Return the [X, Y] coordinate for the center point of the cell that contains the specified text.  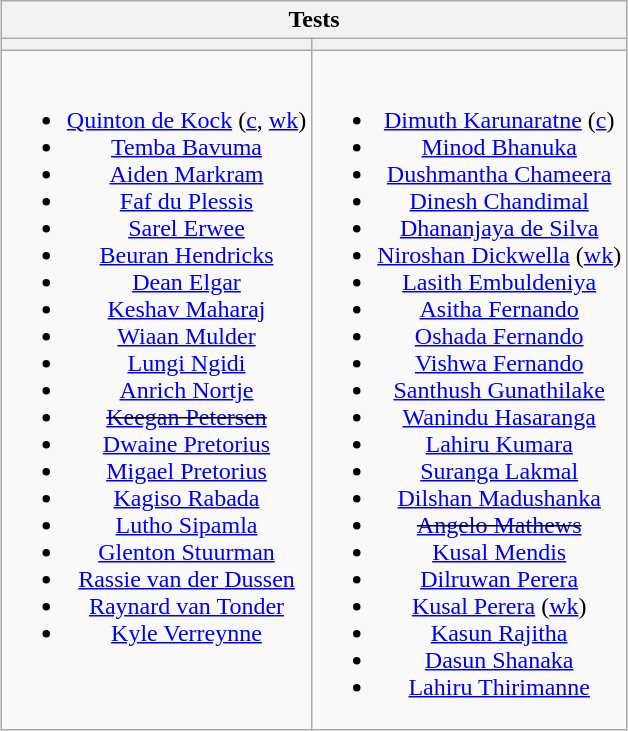
Tests [314, 20]
